Identify which cell holds the provided text, then report its [X, Y] central coordinate. 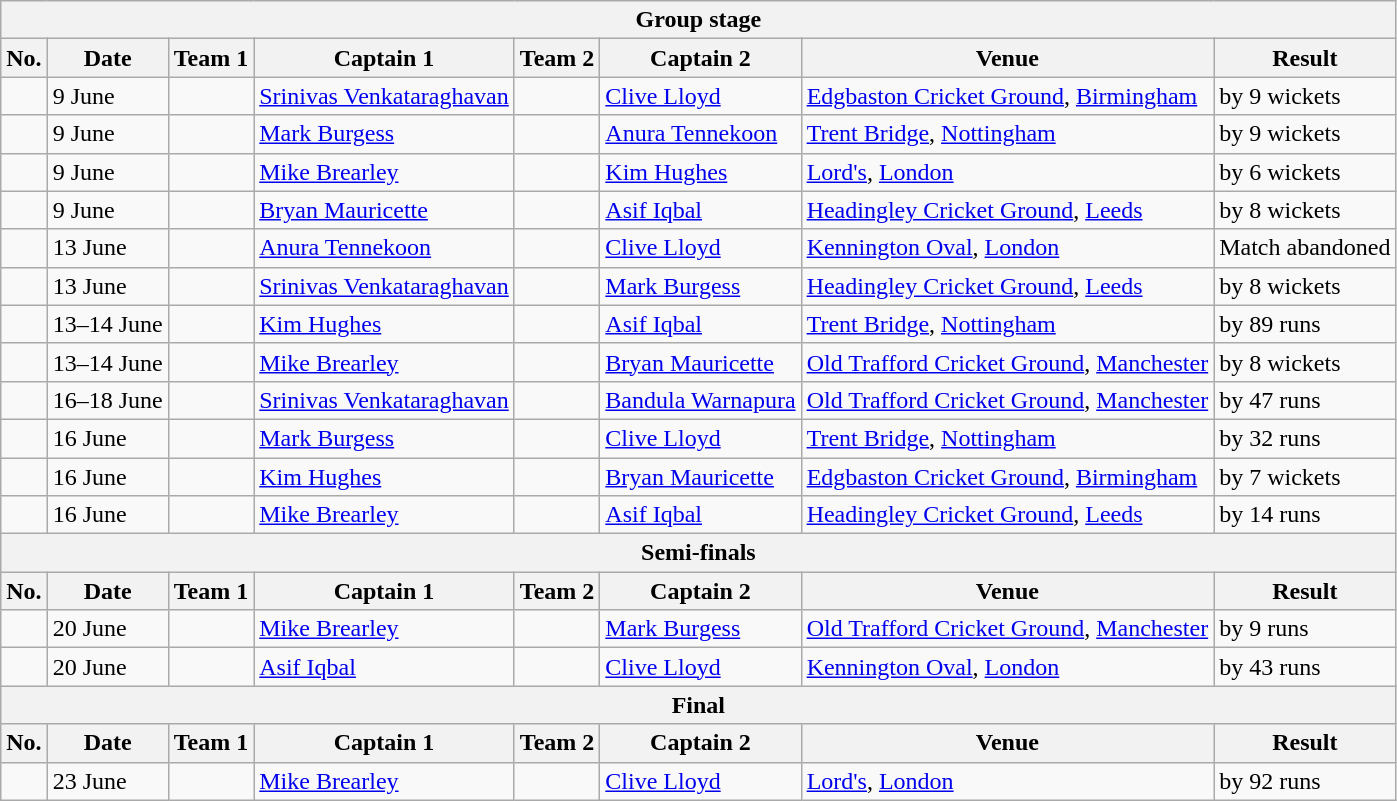
Final [698, 705]
16–18 June [108, 400]
Group stage [698, 20]
Semi-finals [698, 553]
Match abandoned [1305, 248]
by 7 wickets [1305, 477]
Bandula Warnapura [700, 400]
23 June [108, 781]
by 47 runs [1305, 400]
by 32 runs [1305, 438]
by 6 wickets [1305, 172]
by 43 runs [1305, 667]
by 9 runs [1305, 629]
by 89 runs [1305, 324]
by 92 runs [1305, 781]
by 14 runs [1305, 515]
